Detect which cell encompasses the target text, then output its (x, y) center coordinate. 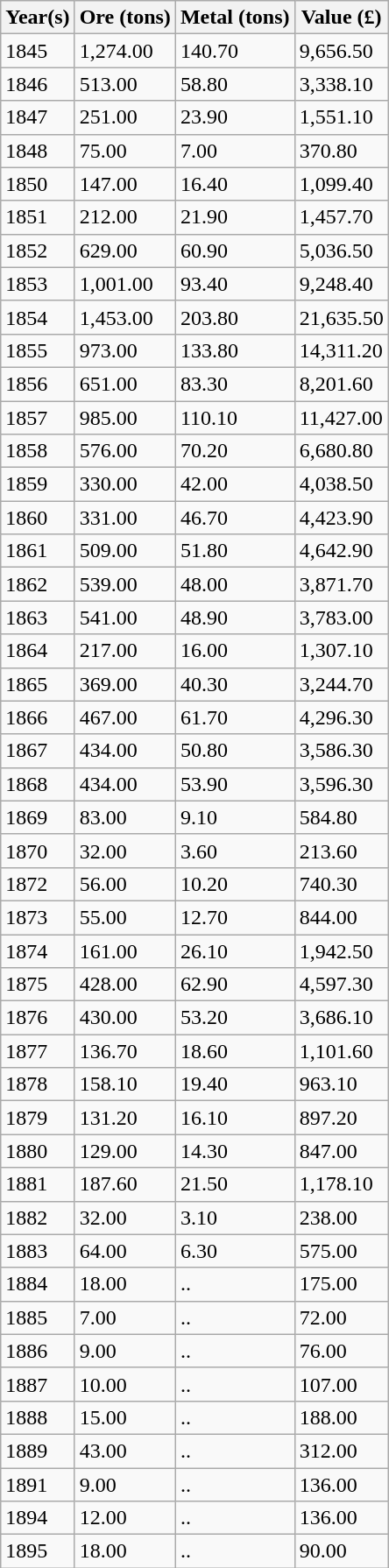
844.00 (342, 917)
8,201.60 (342, 384)
140.70 (235, 51)
430.00 (124, 1018)
3,783.00 (342, 618)
136.70 (124, 1051)
212.00 (124, 217)
40.30 (235, 684)
584.80 (342, 817)
213.60 (342, 851)
56.00 (124, 884)
4,038.50 (342, 484)
1,551.10 (342, 117)
1878 (38, 1084)
740.30 (342, 884)
16.40 (235, 184)
21.90 (235, 217)
188.00 (342, 1417)
48.00 (235, 584)
Year(s) (38, 18)
12.70 (235, 917)
4,296.30 (342, 717)
1868 (38, 784)
76.00 (342, 1351)
312.00 (342, 1451)
1883 (38, 1251)
16.00 (235, 651)
1873 (38, 917)
467.00 (124, 717)
133.80 (235, 350)
12.00 (124, 1518)
1,101.60 (342, 1051)
1876 (38, 1018)
93.40 (235, 284)
1,942.50 (342, 950)
60.90 (235, 251)
3,338.10 (342, 84)
158.10 (124, 1084)
1847 (38, 117)
1882 (38, 1218)
147.00 (124, 184)
428.00 (124, 985)
19.40 (235, 1084)
Value (£) (342, 18)
541.00 (124, 618)
15.00 (124, 1417)
42.00 (235, 484)
1881 (38, 1184)
651.00 (124, 384)
1857 (38, 418)
1853 (38, 284)
1,001.00 (124, 284)
1874 (38, 950)
4,642.90 (342, 551)
4,423.90 (342, 518)
1865 (38, 684)
1879 (38, 1118)
83.00 (124, 817)
4,597.30 (342, 985)
897.20 (342, 1118)
90.00 (342, 1551)
5,036.50 (342, 251)
10.00 (124, 1384)
1866 (38, 717)
75.00 (124, 151)
1870 (38, 851)
513.00 (124, 84)
1,178.10 (342, 1184)
Metal (tons) (235, 18)
1872 (38, 884)
3,686.10 (342, 1018)
21,635.50 (342, 317)
161.00 (124, 950)
1891 (38, 1485)
238.00 (342, 1218)
1861 (38, 551)
Ore (tons) (124, 18)
14.30 (235, 1151)
21.50 (235, 1184)
539.00 (124, 584)
217.00 (124, 651)
1886 (38, 1351)
11,427.00 (342, 418)
1,457.70 (342, 217)
3,244.70 (342, 684)
1845 (38, 51)
1884 (38, 1284)
575.00 (342, 1251)
175.00 (342, 1284)
369.00 (124, 684)
1858 (38, 451)
331.00 (124, 518)
1862 (38, 584)
110.10 (235, 418)
46.70 (235, 518)
53.20 (235, 1018)
1867 (38, 751)
50.80 (235, 751)
1,453.00 (124, 317)
576.00 (124, 451)
847.00 (342, 1151)
370.80 (342, 151)
1,307.10 (342, 651)
985.00 (124, 418)
1864 (38, 651)
1860 (38, 518)
1850 (38, 184)
129.00 (124, 1151)
61.70 (235, 717)
18.60 (235, 1051)
48.90 (235, 618)
1859 (38, 484)
1,274.00 (124, 51)
1869 (38, 817)
131.20 (124, 1118)
1894 (38, 1518)
62.90 (235, 985)
16.10 (235, 1118)
64.00 (124, 1251)
1848 (38, 151)
55.00 (124, 917)
3.60 (235, 851)
58.80 (235, 84)
1856 (38, 384)
9,248.40 (342, 284)
1,099.40 (342, 184)
10.20 (235, 884)
1852 (38, 251)
83.30 (235, 384)
72.00 (342, 1317)
203.80 (235, 317)
1888 (38, 1417)
6.30 (235, 1251)
330.00 (124, 484)
3,596.30 (342, 784)
43.00 (124, 1451)
3.10 (235, 1218)
1875 (38, 985)
1885 (38, 1317)
629.00 (124, 251)
1863 (38, 618)
70.20 (235, 451)
1855 (38, 350)
1877 (38, 1051)
1895 (38, 1551)
107.00 (342, 1384)
1887 (38, 1384)
251.00 (124, 117)
1846 (38, 84)
9.10 (235, 817)
3,586.30 (342, 751)
1880 (38, 1151)
23.90 (235, 117)
53.90 (235, 784)
9,656.50 (342, 51)
26.10 (235, 950)
6,680.80 (342, 451)
51.80 (235, 551)
187.60 (124, 1184)
14,311.20 (342, 350)
1854 (38, 317)
1889 (38, 1451)
963.10 (342, 1084)
973.00 (124, 350)
3,871.70 (342, 584)
1851 (38, 217)
509.00 (124, 551)
